Return (X, Y) of the center of cell containing provided text 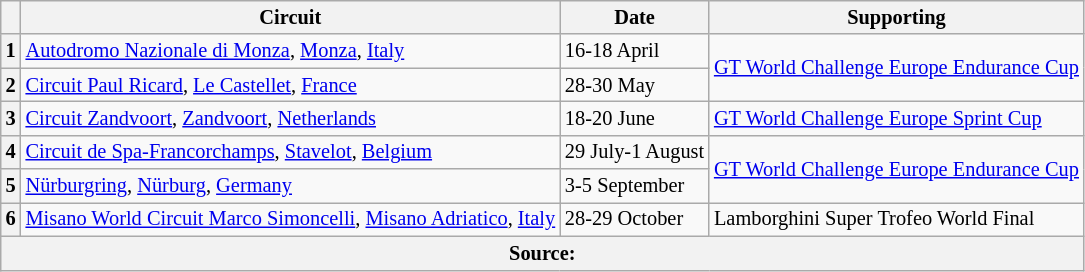
GT World Challenge Europe Sprint Cup (896, 118)
28-29 October (634, 219)
Misano World Circuit Marco Simoncelli, Misano Adriatico, Italy (290, 219)
28-30 May (634, 85)
Supporting (896, 17)
Circuit de Spa-Francorchamps, Stavelot, Belgium (290, 152)
29 July-1 August (634, 152)
Circuit Zandvoort, Zandvoort, Netherlands (290, 118)
3-5 September (634, 186)
3 (11, 118)
5 (11, 186)
Nürburgring, Nürburg, Germany (290, 186)
16-18 April (634, 51)
Lamborghini Super Trofeo World Final (896, 219)
Autodromo Nazionale di Monza, Monza, Italy (290, 51)
2 (11, 85)
18-20 June (634, 118)
Circuit Paul Ricard, Le Castellet, France (290, 85)
1 (11, 51)
6 (11, 219)
Source: (542, 253)
4 (11, 152)
Date (634, 17)
Circuit (290, 17)
